Extract the (X, Y) coordinate from the center of the cell holding the provided text.  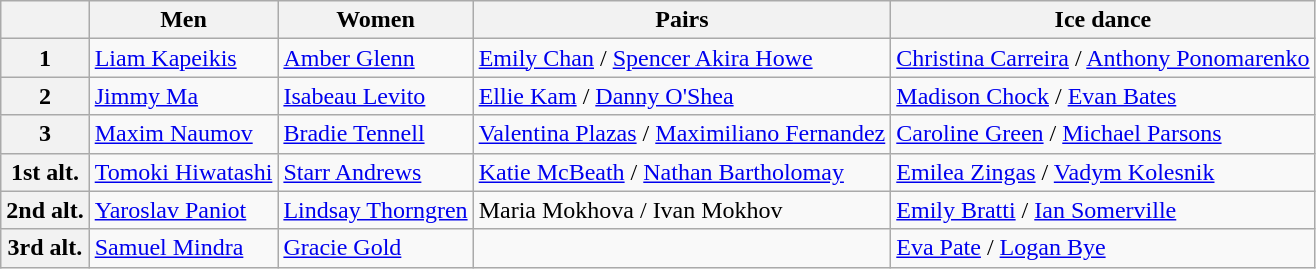
Tomoki Hiwatashi (184, 172)
Jimmy Ma (184, 96)
Gracie Gold (376, 248)
Lindsay Thorngren (376, 210)
Maxim Naumov (184, 134)
Samuel Mindra (184, 248)
Caroline Green / Michael Parsons (1103, 134)
Maria Mokhova / Ivan Mokhov (682, 210)
Isabeau Levito (376, 96)
Christina Carreira / Anthony Ponomarenko (1103, 58)
Ellie Kam / Danny O'Shea (682, 96)
2nd alt. (45, 210)
Yaroslav Paniot (184, 210)
Liam Kapeikis (184, 58)
1st alt. (45, 172)
Pairs (682, 20)
1 (45, 58)
2 (45, 96)
Bradie Tennell (376, 134)
Katie McBeath / Nathan Bartholomay (682, 172)
Women (376, 20)
3 (45, 134)
Emilea Zingas / Vadym Kolesnik (1103, 172)
Emily Chan / Spencer Akira Howe (682, 58)
Men (184, 20)
Madison Chock / Evan Bates (1103, 96)
Eva Pate / Logan Bye (1103, 248)
3rd alt. (45, 248)
Ice dance (1103, 20)
Amber Glenn (376, 58)
Starr Andrews (376, 172)
Emily Bratti / Ian Somerville (1103, 210)
Valentina Plazas / Maximiliano Fernandez (682, 134)
